Find where the given text appears and provide that cell's center as (x, y) coordinate. 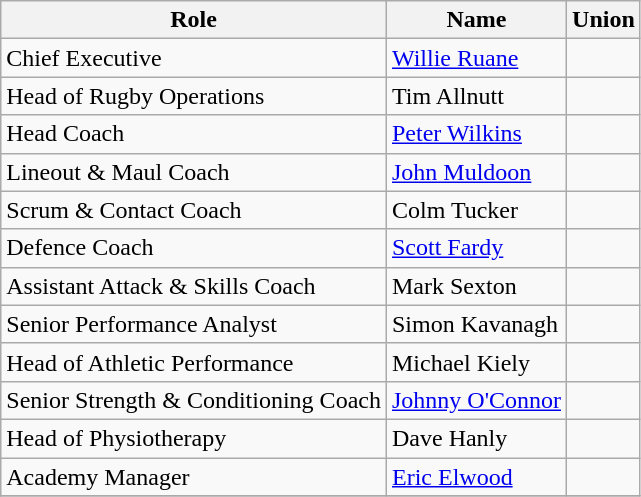
Peter Wilkins (476, 134)
Tim Allnutt (476, 96)
Head Coach (194, 134)
Head of Rugby Operations (194, 96)
Head of Physiotherapy (194, 438)
Chief Executive (194, 58)
Defence Coach (194, 248)
Simon Kavanagh (476, 324)
Willie Ruane (476, 58)
Scrum & Contact Coach (194, 210)
Academy Manager (194, 477)
Role (194, 20)
Michael Kiely (476, 362)
Senior Strength & Conditioning Coach (194, 400)
John Muldoon (476, 172)
Eric Elwood (476, 477)
Colm Tucker (476, 210)
Lineout & Maul Coach (194, 172)
Mark Sexton (476, 286)
Senior Performance Analyst (194, 324)
Assistant Attack & Skills Coach (194, 286)
Johnny O'Connor (476, 400)
Dave Hanly (476, 438)
Head of Athletic Performance (194, 362)
Name (476, 20)
Scott Fardy (476, 248)
Union (604, 20)
